Find where the given text appears and provide that cell's center as [X, Y] coordinate. 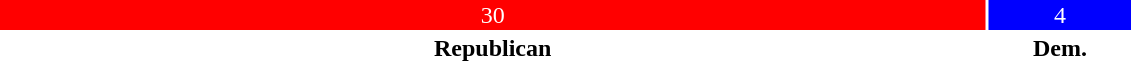
30 [492, 15]
4 [1060, 15]
